Extract the (X, Y) coordinate from the center of the cell holding the provided text.  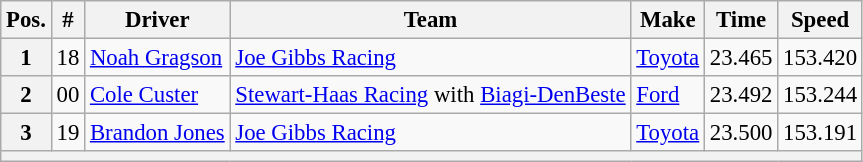
Ford (668, 95)
19 (68, 133)
00 (68, 95)
23.465 (742, 58)
Cole Custer (158, 95)
Brandon Jones (158, 133)
Stewart-Haas Racing with Biagi-DenBeste (430, 95)
2 (26, 95)
Time (742, 20)
153.191 (820, 133)
# (68, 20)
Driver (158, 20)
1 (26, 58)
Make (668, 20)
3 (26, 133)
Noah Gragson (158, 58)
153.420 (820, 58)
Speed (820, 20)
Team (430, 20)
23.500 (742, 133)
Pos. (26, 20)
153.244 (820, 95)
23.492 (742, 95)
18 (68, 58)
